Return [X, Y] of the center of cell containing provided text 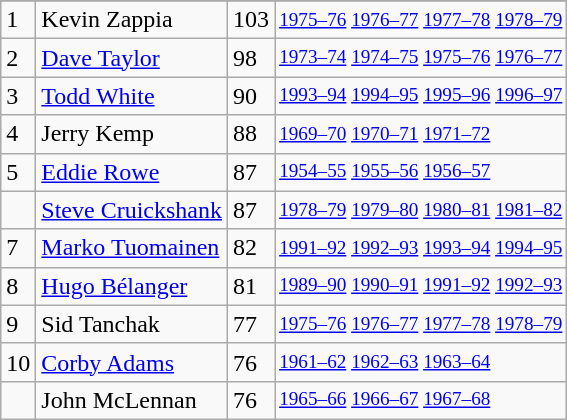
1969–70 1970–71 1971–72 [421, 134]
77 [252, 324]
103 [252, 20]
81 [252, 286]
Marko Tuomainen [132, 248]
Jerry Kemp [132, 134]
1954–55 1955–56 1956–57 [421, 172]
3 [18, 96]
90 [252, 96]
Kevin Zappia [132, 20]
4 [18, 134]
Dave Taylor [132, 58]
7 [18, 248]
10 [18, 362]
98 [252, 58]
Corby Adams [132, 362]
1991–92 1992–93 1993–94 1994–95 [421, 248]
Todd White [132, 96]
Eddie Rowe [132, 172]
1973–74 1974–75 1975–76 1976–77 [421, 58]
Steve Cruickshank [132, 210]
2 [18, 58]
1978–79 1979–80 1980–81 1981–82 [421, 210]
1 [18, 20]
1965–66 1966–67 1967–68 [421, 400]
John McLennan [132, 400]
1993–94 1994–95 1995–96 1996–97 [421, 96]
5 [18, 172]
Sid Tanchak [132, 324]
9 [18, 324]
88 [252, 134]
1961–62 1962–63 1963–64 [421, 362]
1989–90 1990–91 1991–92 1992–93 [421, 286]
Hugo Bélanger [132, 286]
8 [18, 286]
82 [252, 248]
